Extract the (X, Y) coordinate from the center of the cell holding the provided text.  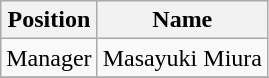
Name (182, 20)
Manager (49, 58)
Masayuki Miura (182, 58)
Position (49, 20)
